Return the [X, Y] coordinate for the center point of the cell that contains the specified text.  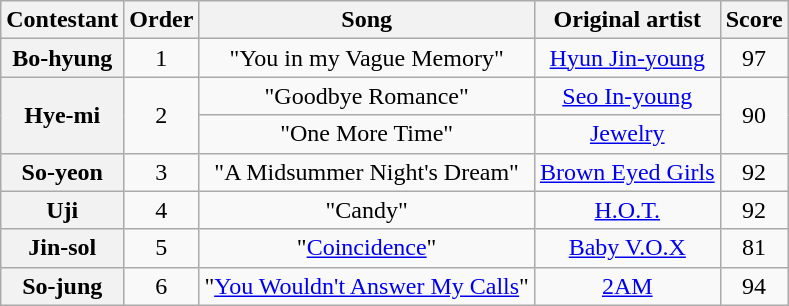
5 [162, 248]
Brown Eyed Girls [627, 172]
2AM [627, 286]
6 [162, 286]
97 [754, 58]
So-yeon [62, 172]
Baby V.O.X [627, 248]
Jewelry [627, 134]
1 [162, 58]
Score [754, 20]
"Goodbye Romance" [367, 96]
H.O.T. [627, 210]
Uji [62, 210]
90 [754, 115]
94 [754, 286]
Hyun Jin-young [627, 58]
So-jung [62, 286]
Seo In-young [627, 96]
Original artist [627, 20]
Jin-sol [62, 248]
Contestant [62, 20]
Song [367, 20]
"One More Time" [367, 134]
"You Wouldn't Answer My Calls" [367, 286]
2 [162, 115]
Order [162, 20]
"A Midsummer Night's Dream" [367, 172]
3 [162, 172]
"Coincidence" [367, 248]
"You in my Vague Memory" [367, 58]
81 [754, 248]
4 [162, 210]
Bo-hyung [62, 58]
"Candy" [367, 210]
Hye-mi [62, 115]
